Pinpoint the cell where the given text exists, returning its [X, Y] midpoint coordinate. 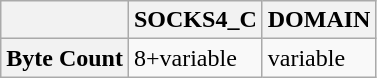
variable [319, 58]
8+variable [195, 58]
Byte Count [65, 58]
DOMAIN [319, 20]
SOCKS4_C [195, 20]
